Output the [x, y] coordinate of the center of the cell containing the given text.  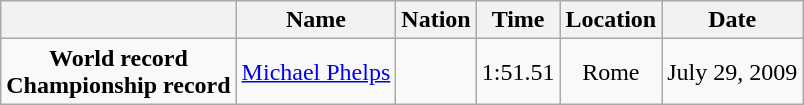
Location [611, 20]
Rome [611, 72]
Name [316, 20]
Nation [436, 20]
1:51.51 [518, 72]
Michael Phelps [316, 72]
July 29, 2009 [732, 72]
Date [732, 20]
Time [518, 20]
World record Championship record [118, 72]
